From the cell containing the given text, extract its center point as [x, y] coordinate. 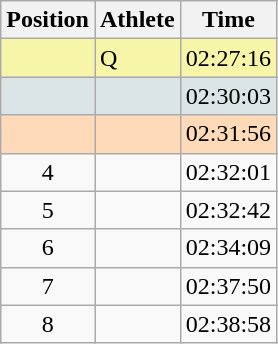
02:32:01 [228, 172]
02:30:03 [228, 96]
02:38:58 [228, 324]
4 [48, 172]
Q [137, 58]
7 [48, 286]
5 [48, 210]
8 [48, 324]
02:27:16 [228, 58]
Athlete [137, 20]
6 [48, 248]
02:37:50 [228, 286]
Time [228, 20]
Position [48, 20]
02:34:09 [228, 248]
02:32:42 [228, 210]
02:31:56 [228, 134]
